Provide the [X, Y] coordinate of the cell's center where the given text is located.  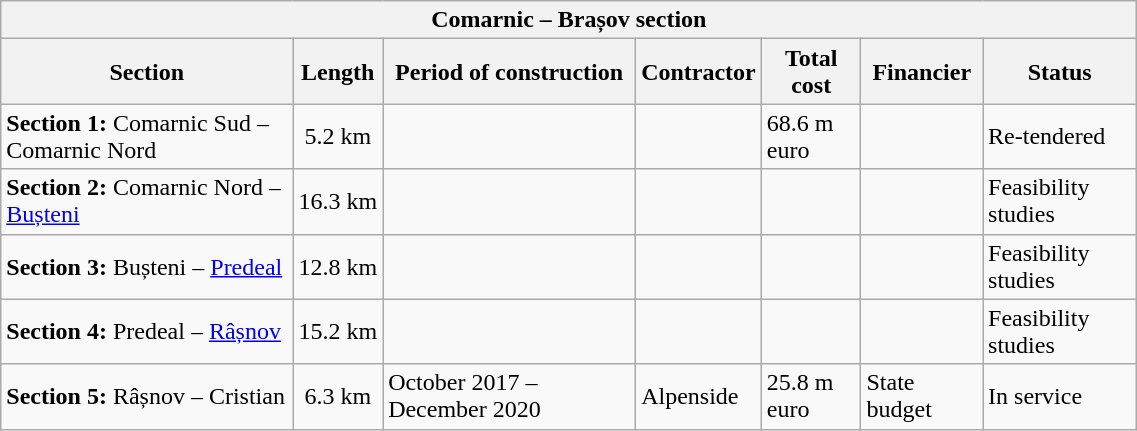
15.2 km [338, 332]
5.2 km [338, 136]
October 2017 – December 2020 [510, 396]
Length [338, 72]
Section 1: Comarnic Sud – Comarnic Nord [147, 136]
Alpenside [699, 396]
Section 4: Predeal – Râșnov [147, 332]
In service [1060, 396]
Financier [922, 72]
Status [1060, 72]
Total cost [811, 72]
12.8 km [338, 266]
Re-tendered [1060, 136]
State budget [922, 396]
25.8 m euro [811, 396]
Section [147, 72]
16.3 km [338, 202]
6.3 km [338, 396]
Section 2: Comarnic Nord – Bușteni [147, 202]
Section 3: Bușteni – Predeal [147, 266]
Contractor [699, 72]
Period of construction [510, 72]
68.6 m euro [811, 136]
Section 5: Râșnov – Cristian [147, 396]
Comarnic – Brașov section [569, 20]
